Output the (X, Y) coordinate of the center of the cell containing the given text.  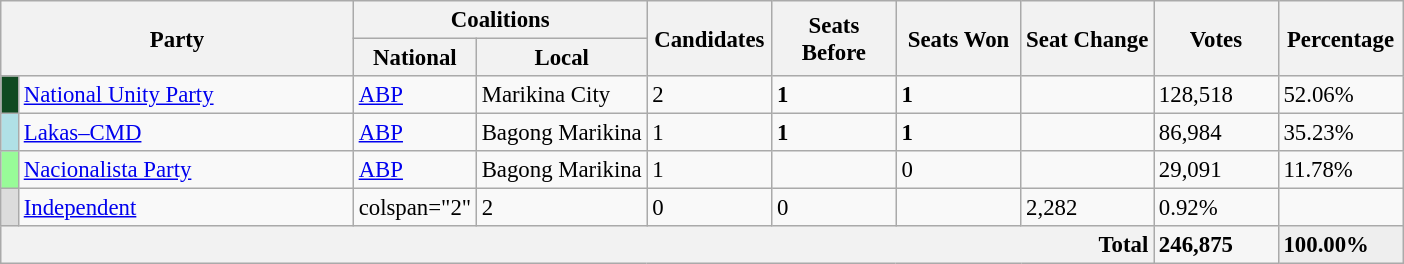
100.00% (1340, 245)
National Unity Party (186, 95)
128,518 (1216, 95)
246,875 (1216, 245)
Votes (1216, 38)
Coalitions (500, 20)
Seats Won (958, 38)
Seats Before (834, 38)
Seat Change (1088, 38)
Independent (186, 208)
National (414, 58)
29,091 (1216, 170)
0.92% (1216, 208)
Total (578, 245)
11.78% (1340, 170)
Local (562, 58)
colspan="2" (414, 208)
35.23% (1340, 133)
Candidates (710, 38)
Nacionalista Party (186, 170)
Marikina City (562, 95)
2,282 (1088, 208)
Lakas–CMD (186, 133)
Percentage (1340, 38)
Party (178, 38)
52.06% (1340, 95)
86,984 (1216, 133)
